Extract the [x, y] coordinate from the center of the cell holding the provided text.  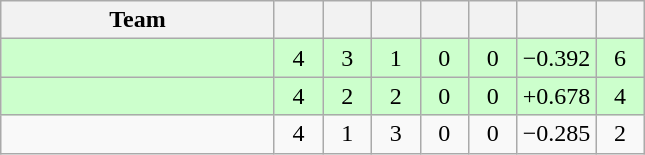
−0.285 [556, 134]
−0.392 [556, 58]
Team [138, 20]
6 [620, 58]
+0.678 [556, 96]
